Locate the cell with the specified text and output its [X, Y] center coordinate. 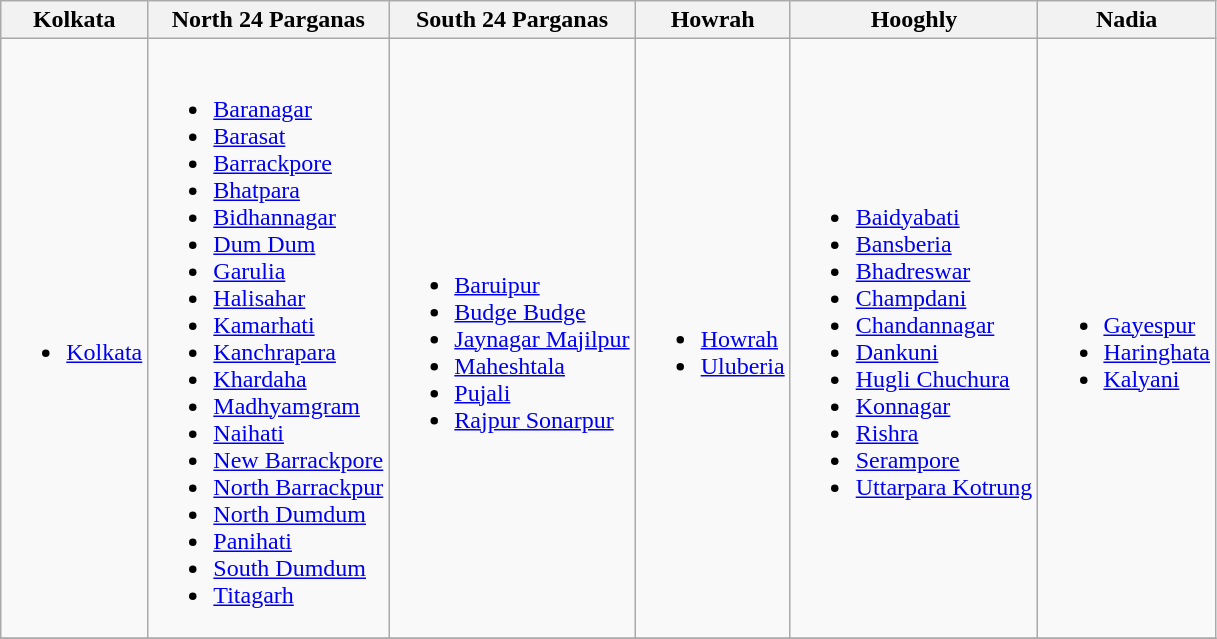
BaidyabatiBansberiaBhadreswarChampdaniChandannagarDankuniHugli ChuchuraKonnagarRishraSeramporeUttarpara Kotrung [914, 338]
Howrah [712, 20]
North 24 Parganas [268, 20]
GayespurHaringhataKalyani [1127, 338]
South 24 Parganas [512, 20]
Nadia [1127, 20]
Hooghly [914, 20]
BaruipurBudge BudgeJaynagar MajilpurMaheshtalaPujaliRajpur Sonarpur [512, 338]
HowrahUluberia [712, 338]
